Provide the [x, y] coordinate of the cell's center where the given text is located.  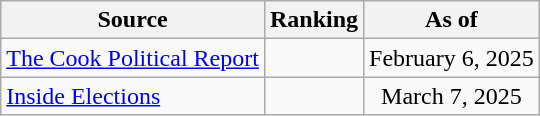
February 6, 2025 [452, 58]
The Cook Political Report [133, 58]
Inside Elections [133, 96]
As of [452, 20]
Ranking [314, 20]
March 7, 2025 [452, 96]
Source [133, 20]
